Pinpoint the cell where the given text exists, returning its (X, Y) midpoint coordinate. 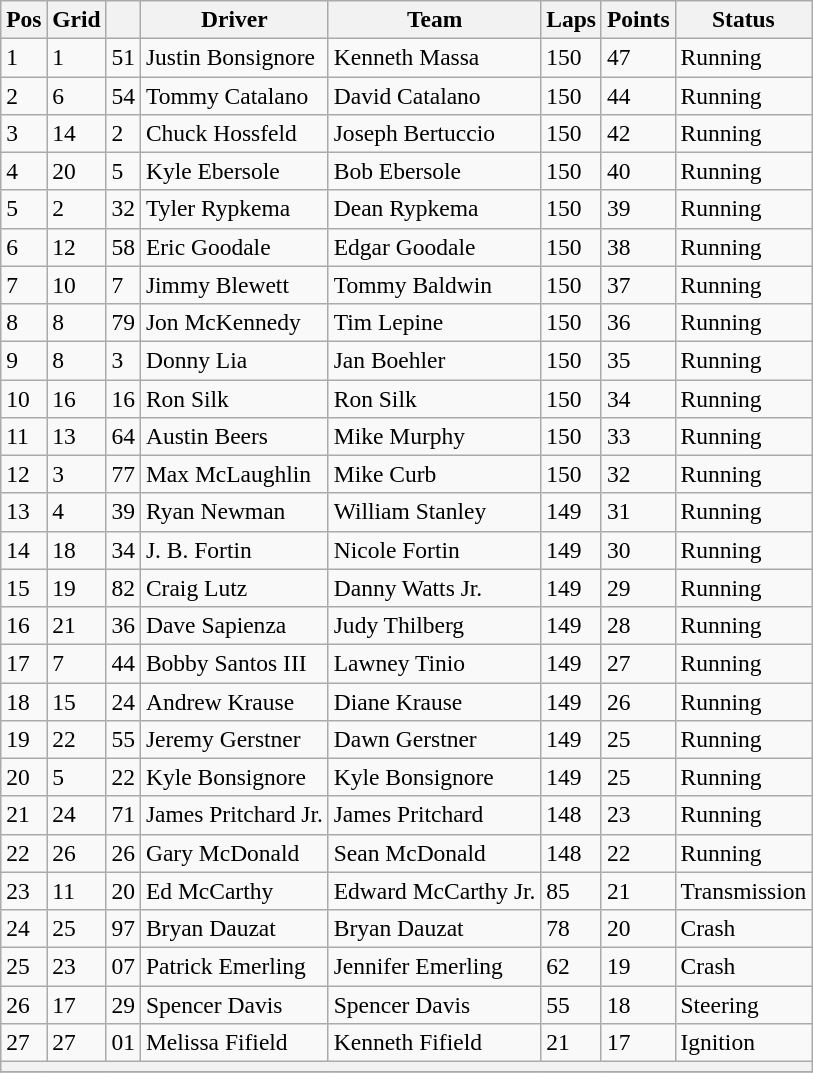
Tyler Rypkema (234, 209)
Bobby Santos III (234, 663)
Kyle Ebersole (234, 171)
37 (638, 285)
Nicole Fortin (434, 550)
Driver (234, 19)
77 (123, 474)
64 (123, 436)
Danny Watts Jr. (434, 588)
Tommy Baldwin (434, 285)
Transmission (744, 891)
Kenneth Fifield (434, 1042)
James Pritchard Jr. (234, 815)
Andrew Krause (234, 701)
9 (24, 360)
31 (638, 512)
35 (638, 360)
Jon McKennedy (234, 322)
Jennifer Emerling (434, 966)
Eric Goodale (234, 247)
Diane Krause (434, 701)
Gary McDonald (234, 853)
78 (572, 928)
Tommy Catalano (234, 95)
Team (434, 19)
01 (123, 1042)
Sean McDonald (434, 853)
William Stanley (434, 512)
Joseph Bertuccio (434, 133)
42 (638, 133)
Mike Murphy (434, 436)
James Pritchard (434, 815)
Melissa Fifield (234, 1042)
Patrick Emerling (234, 966)
Grid (76, 19)
51 (123, 57)
Jeremy Gerstner (234, 739)
Jimmy Blewett (234, 285)
Kenneth Massa (434, 57)
Dean Rypkema (434, 209)
47 (638, 57)
Pos (24, 19)
82 (123, 588)
30 (638, 550)
97 (123, 928)
07 (123, 966)
Dave Sapienza (234, 625)
Craig Lutz (234, 588)
Mike Curb (434, 474)
Status (744, 19)
38 (638, 247)
Austin Beers (234, 436)
Laps (572, 19)
Ignition (744, 1042)
Points (638, 19)
62 (572, 966)
J. B. Fortin (234, 550)
40 (638, 171)
Chuck Hossfeld (234, 133)
Ed McCarthy (234, 891)
Donny Lia (234, 360)
Edward McCarthy Jr. (434, 891)
Max McLaughlin (234, 474)
71 (123, 815)
Jan Boehler (434, 360)
85 (572, 891)
Bob Ebersole (434, 171)
Edgar Goodale (434, 247)
58 (123, 247)
33 (638, 436)
Dawn Gerstner (434, 739)
Justin Bonsignore (234, 57)
Lawney Tinio (434, 663)
28 (638, 625)
54 (123, 95)
79 (123, 322)
Judy Thilberg (434, 625)
Steering (744, 1004)
Tim Lepine (434, 322)
Ryan Newman (234, 512)
David Catalano (434, 95)
